Detect which cell encompasses the target text, then output its [x, y] center coordinate. 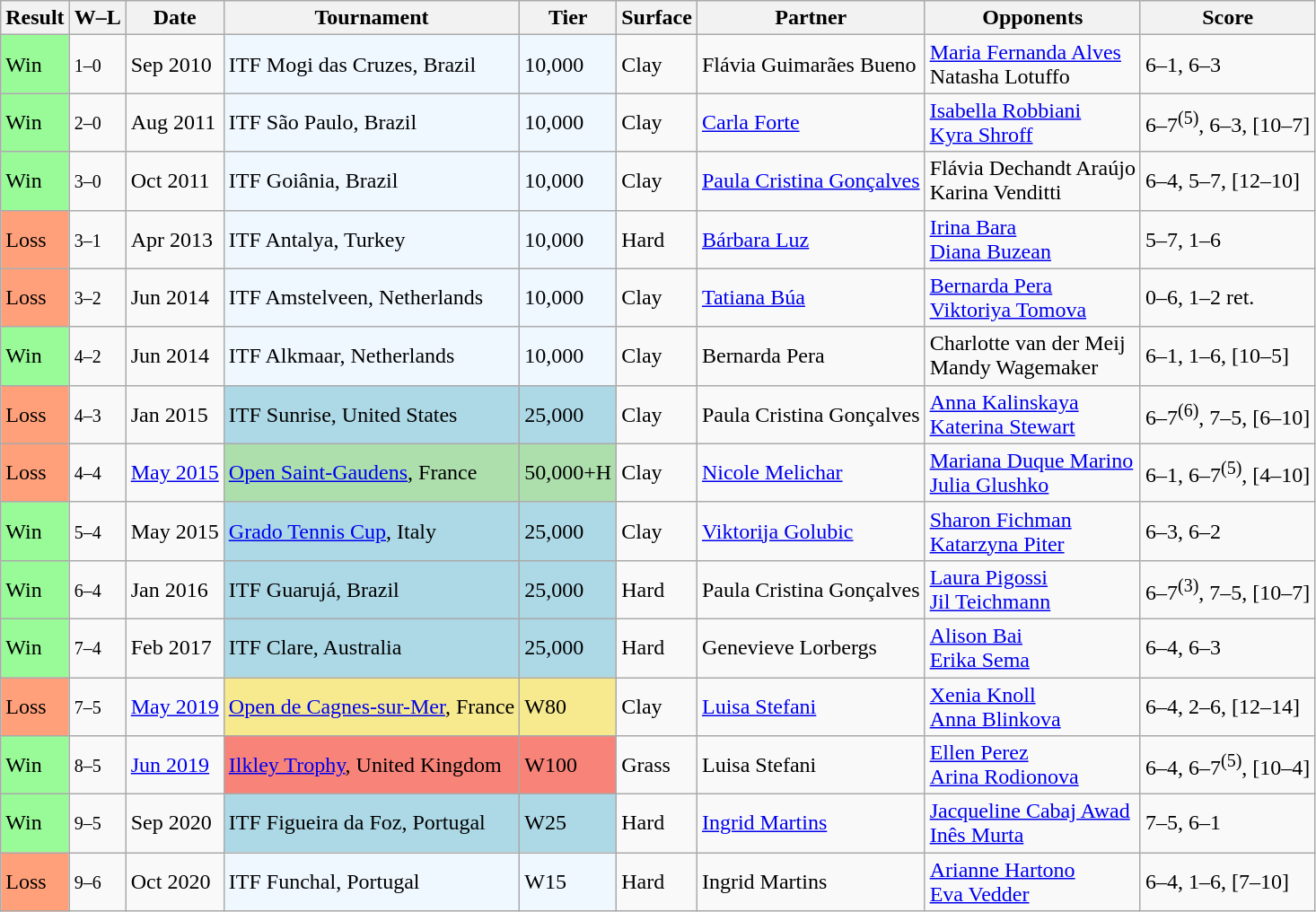
Carla Forte [811, 122]
7–4 [97, 648]
6–4, 6–7(5), [10–4] [1227, 765]
Surface [657, 18]
Ellen Perez Arina Rodionova [1032, 765]
50,000+H [568, 472]
Open de Cagnes-sur-Mer, France [372, 706]
9–6 [97, 881]
Tournament [372, 18]
Opponents [1032, 18]
Score [1227, 18]
8–5 [97, 765]
6–4 [97, 589]
0–6, 1–2 ret. [1227, 298]
Bárbara Luz [811, 239]
4–2 [97, 355]
Grado Tennis Cup, Italy [372, 531]
Arianne Hartono Eva Vedder [1032, 881]
Date [174, 18]
Jun 2019 [174, 765]
ITF Sunrise, United States [372, 415]
6–1, 6–3 [1227, 65]
ITF Amstelveen, Netherlands [372, 298]
3–1 [97, 239]
Aug 2011 [174, 122]
Genevieve Lorbergs [811, 648]
Sep 2010 [174, 65]
Xenia Knoll Anna Blinkova [1032, 706]
Jan 2015 [174, 415]
May 2019 [174, 706]
6–4, 6–3 [1227, 648]
ITF Guarujá, Brazil [372, 589]
Sep 2020 [174, 824]
Alison Bai Erika Sema [1032, 648]
5–7, 1–6 [1227, 239]
Result [35, 18]
Maria Fernanda Alves Natasha Lotuffo [1032, 65]
7–5, 6–1 [1227, 824]
W–L [97, 18]
3–2 [97, 298]
Oct 2020 [174, 881]
Charlotte van der Meij Mandy Wagemaker [1032, 355]
Laura Pigossi Jil Teichmann [1032, 589]
ITF São Paulo, Brazil [372, 122]
Flávia Guimarães Bueno [811, 65]
Grass [657, 765]
Mariana Duque Marino Julia Glushko [1032, 472]
W25 [568, 824]
6–7(5), 6–3, [10–7] [1227, 122]
3–0 [97, 181]
6–4, 1–6, [7–10] [1227, 881]
1–0 [97, 65]
Jacqueline Cabaj Awad Inês Murta [1032, 824]
W100 [568, 765]
ITF Funchal, Portugal [372, 881]
ITF Mogi das Cruzes, Brazil [372, 65]
Feb 2017 [174, 648]
2–0 [97, 122]
W15 [568, 881]
Tatiana Búa [811, 298]
Open Saint-Gaudens, France [372, 472]
6–4, 2–6, [12–14] [1227, 706]
Bernarda Pera [811, 355]
Bernarda Pera Viktoriya Tomova [1032, 298]
ITF Figueira da Foz, Portugal [372, 824]
Jan 2016 [174, 589]
ITF Alkmaar, Netherlands [372, 355]
4–4 [97, 472]
Oct 2011 [174, 181]
Ilkley Trophy, United Kingdom [372, 765]
Nicole Melichar [811, 472]
Irina Bara Diana Buzean [1032, 239]
7–5 [97, 706]
Sharon Fichman Katarzyna Piter [1032, 531]
W80 [568, 706]
Apr 2013 [174, 239]
ITF Antalya, Turkey [372, 239]
6–7(6), 7–5, [6–10] [1227, 415]
6–3, 6–2 [1227, 531]
Partner [811, 18]
Flávia Dechandt Araújo Karina Venditti [1032, 181]
Tier [568, 18]
Viktorija Golubic [811, 531]
ITF Goiânia, Brazil [372, 181]
6–4, 5–7, [12–10] [1227, 181]
ITF Clare, Australia [372, 648]
Anna Kalinskaya Katerina Stewart [1032, 415]
6–1, 6–7(5), [4–10] [1227, 472]
6–1, 1–6, [10–5] [1227, 355]
4–3 [97, 415]
5–4 [97, 531]
9–5 [97, 824]
6–7(3), 7–5, [10–7] [1227, 589]
Isabella Robbiani Kyra Shroff [1032, 122]
